Find where the given text appears and provide that cell's center as (x, y) coordinate. 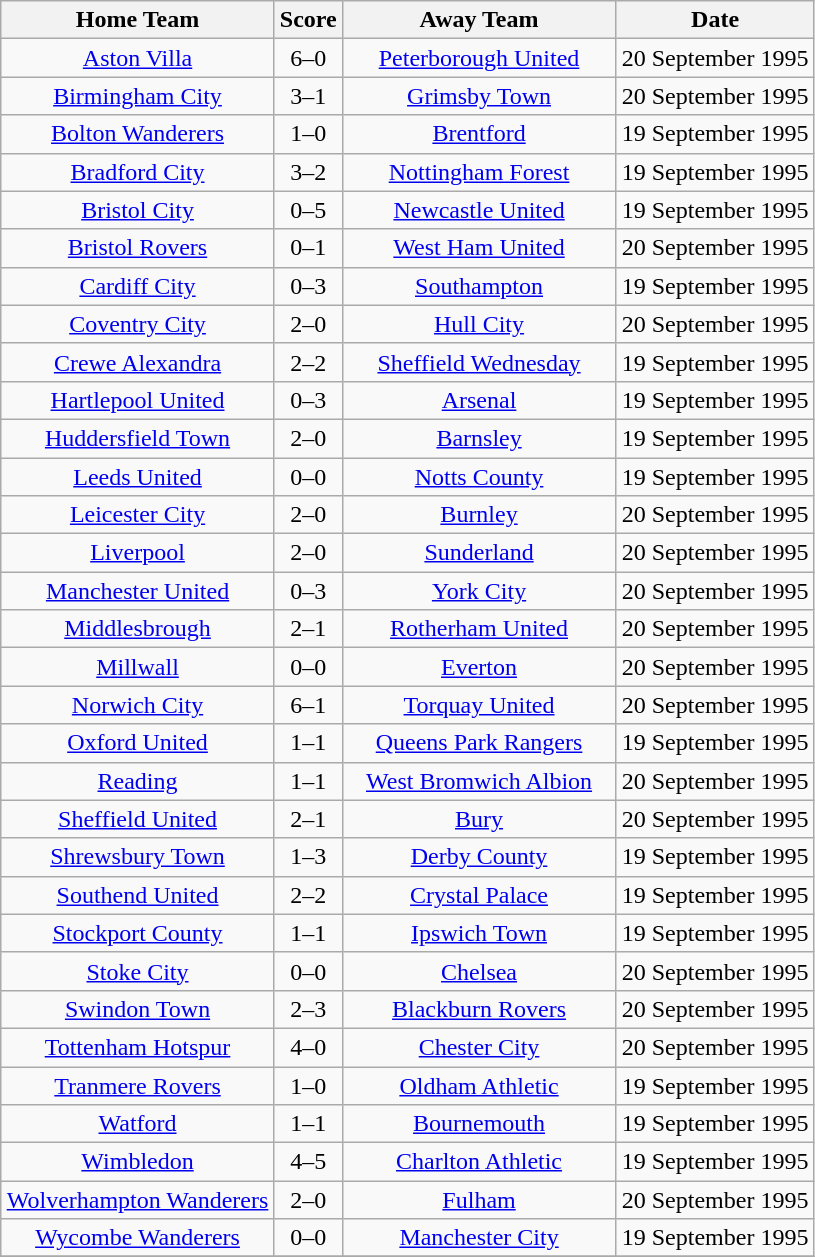
Bournemouth (479, 1124)
Manchester United (138, 591)
1–3 (308, 857)
Nottingham Forest (479, 172)
Manchester City (479, 1238)
Middlesbrough (138, 629)
Stockport County (138, 933)
Brentford (479, 134)
6–0 (308, 58)
0–5 (308, 210)
Leicester City (138, 515)
Oxford United (138, 743)
Liverpool (138, 553)
Crewe Alexandra (138, 362)
Bolton Wanderers (138, 134)
3–2 (308, 172)
Charlton Athletic (479, 1162)
Bradford City (138, 172)
Hull City (479, 324)
Sunderland (479, 553)
Southend United (138, 895)
Fulham (479, 1200)
Chester City (479, 1047)
Chelsea (479, 971)
Newcastle United (479, 210)
6–1 (308, 705)
Wimbledon (138, 1162)
Sheffield Wednesday (479, 362)
Oldham Athletic (479, 1085)
Peterborough United (479, 58)
Bury (479, 819)
Cardiff City (138, 286)
Torquay United (479, 705)
4–5 (308, 1162)
Crystal Palace (479, 895)
Norwich City (138, 705)
West Ham United (479, 248)
Aston Villa (138, 58)
Away Team (479, 20)
Tottenham Hotspur (138, 1047)
Millwall (138, 667)
Bristol Rovers (138, 248)
Arsenal (479, 400)
Notts County (479, 477)
Bristol City (138, 210)
Burnley (479, 515)
Queens Park Rangers (479, 743)
Ipswich Town (479, 933)
Barnsley (479, 438)
2–3 (308, 1009)
Wycombe Wanderers (138, 1238)
Shrewsbury Town (138, 857)
Tranmere Rovers (138, 1085)
Leeds United (138, 477)
West Bromwich Albion (479, 781)
Home Team (138, 20)
Rotherham United (479, 629)
Birmingham City (138, 96)
Huddersfield Town (138, 438)
Derby County (479, 857)
Swindon Town (138, 1009)
Southampton (479, 286)
Reading (138, 781)
4–0 (308, 1047)
Blackburn Rovers (479, 1009)
Everton (479, 667)
Stoke City (138, 971)
3–1 (308, 96)
Coventry City (138, 324)
Watford (138, 1124)
York City (479, 591)
Wolverhampton Wanderers (138, 1200)
Grimsby Town (479, 96)
Hartlepool United (138, 400)
0–1 (308, 248)
Date (716, 20)
Score (308, 20)
Sheffield United (138, 819)
